Return (X, Y) of the center of cell containing provided text 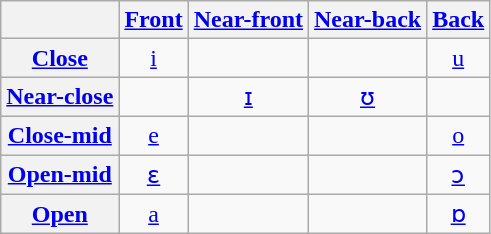
ɪ (248, 97)
a (154, 214)
Near-back (368, 20)
i (154, 58)
Front (154, 20)
Near-close (60, 97)
Open-mid (60, 174)
Close (60, 58)
ɔ (458, 174)
u (458, 58)
Back (458, 20)
o (458, 135)
Close-mid (60, 135)
ʊ (368, 97)
e (154, 135)
ɛ (154, 174)
Near-front (248, 20)
Open (60, 214)
ɒ (458, 214)
